Identify which cell holds the provided text, then report its [x, y] central coordinate. 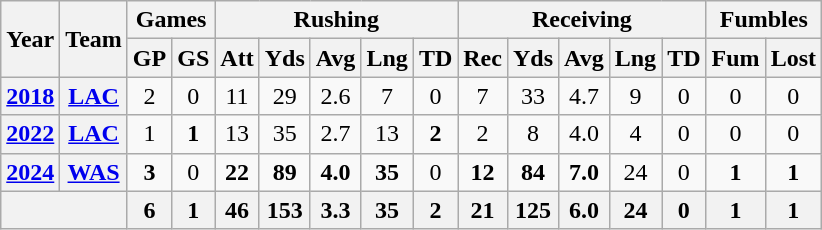
3.3 [336, 210]
21 [483, 210]
46 [237, 210]
2022 [30, 134]
Rec [483, 58]
Lost [793, 58]
125 [532, 210]
8 [532, 134]
22 [237, 172]
Team [94, 39]
84 [532, 172]
GS [194, 58]
Games [170, 20]
11 [237, 96]
2.7 [336, 134]
7.0 [584, 172]
4 [635, 134]
29 [284, 96]
6 [149, 210]
4.7 [584, 96]
Fumbles [764, 20]
2024 [30, 172]
Att [237, 58]
2.6 [336, 96]
WAS [94, 172]
153 [284, 210]
Receiving [582, 20]
GP [149, 58]
89 [284, 172]
3 [149, 172]
33 [532, 96]
Year [30, 39]
2018 [30, 96]
6.0 [584, 210]
12 [483, 172]
Rushing [336, 20]
Fum [736, 58]
9 [635, 96]
